For the text-containing cell, return its midpoint in [X, Y] coordinate format. 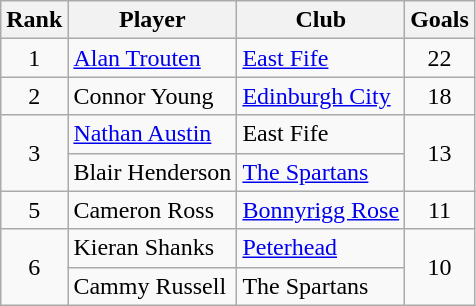
Nathan Austin [152, 134]
Kieran Shanks [152, 248]
Club [321, 20]
Cammy Russell [152, 286]
Connor Young [152, 96]
10 [440, 267]
11 [440, 210]
5 [34, 210]
18 [440, 96]
Edinburgh City [321, 96]
13 [440, 153]
22 [440, 58]
3 [34, 153]
6 [34, 267]
2 [34, 96]
Alan Trouten [152, 58]
Cameron Ross [152, 210]
Peterhead [321, 248]
1 [34, 58]
Player [152, 20]
Rank [34, 20]
Goals [440, 20]
Blair Henderson [152, 172]
Bonnyrigg Rose [321, 210]
